Capture the cell that displays the provided text and extract its (x, y) central coordinate. 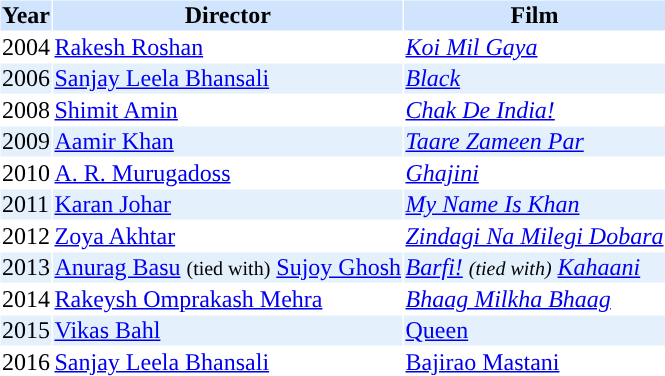
Film (534, 15)
2015 (26, 331)
2012 (26, 236)
2010 (26, 173)
Director (228, 15)
Bhaag Milkha Bhaag (534, 299)
Zoya Akhtar (228, 236)
Taare Zameen Par (534, 141)
Rakeysh Omprakash Mehra (228, 299)
Zindagi Na Milegi Dobara (534, 236)
Rakesh Roshan (228, 47)
Koi Mil Gaya (534, 47)
Sanjay Leela Bhansali (228, 79)
Queen (534, 331)
Aamir Khan (228, 141)
Ghajini (534, 173)
Barfi! (tied with) Kahaani (534, 267)
Black (534, 79)
2011 (26, 205)
Year (26, 15)
2014 (26, 299)
2008 (26, 110)
Chak De India! (534, 110)
Karan Johar (228, 205)
2004 (26, 47)
A. R. Murugadoss (228, 173)
My Name Is Khan (534, 205)
2009 (26, 141)
2013 (26, 267)
2006 (26, 79)
Shimit Amin (228, 110)
Anurag Basu (tied with) Sujoy Ghosh (228, 267)
Vikas Bahl (228, 331)
